Search for the cell housing the specified text and yield its (X, Y) center coordinate. 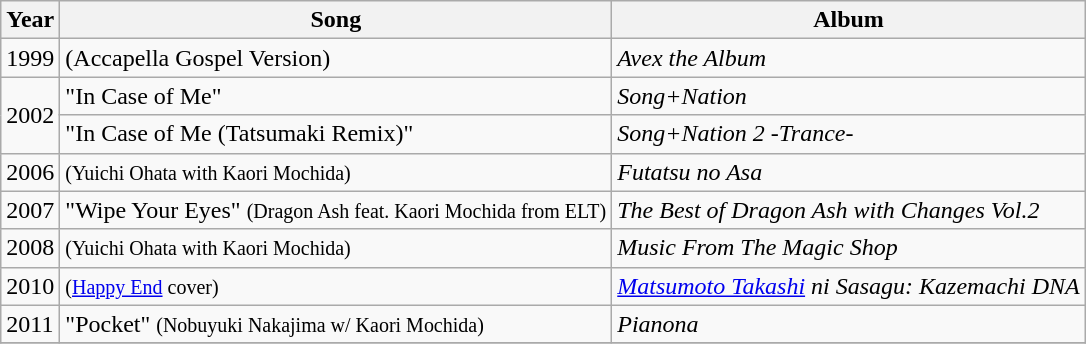
2011 (30, 324)
1999 (30, 58)
"Pocket" (Nobuyuki Nakajima w/ Kaori Mochida) (336, 324)
Year (30, 20)
2010 (30, 286)
Futatsu no Asa (849, 172)
Music From The Magic Shop (849, 248)
Song+Nation (849, 96)
"In Case of Me" (336, 96)
(Accapella Gospel Version) (336, 58)
2006 (30, 172)
2008 (30, 248)
Pianona (849, 324)
Song+Nation 2 -Trance- (849, 134)
2007 (30, 210)
"In Case of Me (Tatsumaki Remix)" (336, 134)
"Wipe Your Eyes" (Dragon Ash feat. Kaori Mochida from ELT) (336, 210)
2002 (30, 115)
Matsumoto Takashi ni Sasagu: Kazemachi DNA (849, 286)
The Best of Dragon Ash with Changes Vol.2 (849, 210)
Song (336, 20)
Avex the Album (849, 58)
(Happy End cover) (336, 286)
Album (849, 20)
